Determine the [X, Y] coordinate at the center of the cell enclosing the given text.  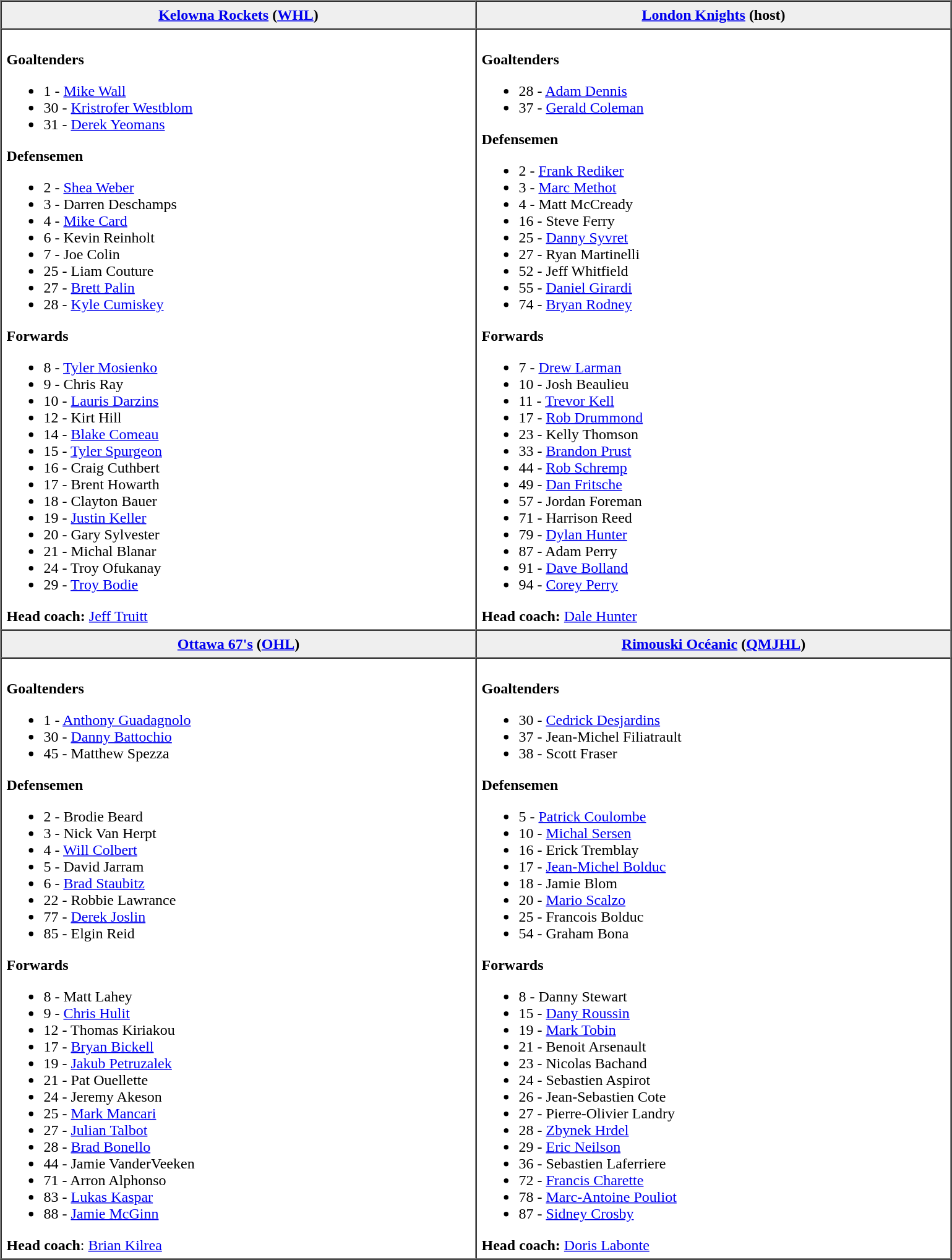
Kelowna Rockets (WHL) [239, 15]
London Knights (host) [714, 15]
Ottawa 67's (OHL) [239, 643]
Rimouski Océanic (QMJHL) [714, 643]
